Determine the (x, y) coordinate at the center of the cell enclosing the given text.  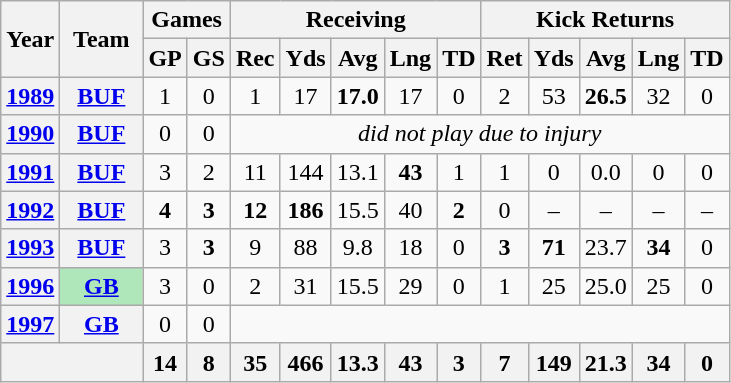
144 (306, 172)
Ret (504, 58)
1990 (30, 134)
did not play due to injury (480, 134)
17.0 (358, 96)
26.5 (606, 96)
25.0 (606, 286)
186 (306, 210)
Year (30, 39)
21.3 (606, 362)
12 (255, 210)
1996 (30, 286)
466 (306, 362)
1991 (30, 172)
11 (255, 172)
1993 (30, 248)
1989 (30, 96)
Team (102, 39)
Games (186, 20)
149 (554, 362)
9.8 (358, 248)
18 (410, 248)
Rec (255, 58)
14 (165, 362)
1992 (30, 210)
13.3 (358, 362)
9 (255, 248)
23.7 (606, 248)
29 (410, 286)
4 (165, 210)
Receiving (356, 20)
8 (208, 362)
GS (208, 58)
GP (165, 58)
35 (255, 362)
0.0 (606, 172)
Kick Returns (605, 20)
32 (658, 96)
31 (306, 286)
71 (554, 248)
7 (504, 362)
13.1 (358, 172)
40 (410, 210)
1997 (30, 324)
53 (554, 96)
88 (306, 248)
